Return the (X, Y) coordinate for the center point of the cell that contains the specified text.  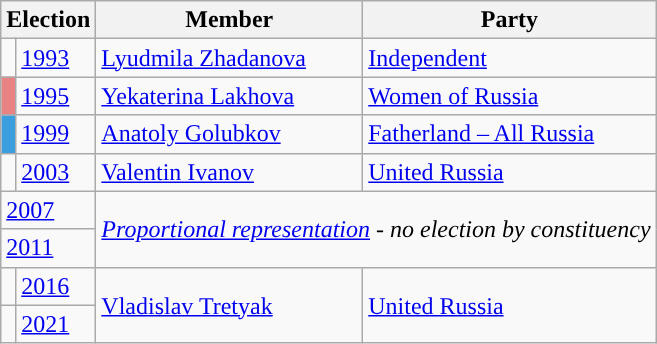
Party (510, 20)
2007 (48, 210)
Member (230, 20)
1995 (56, 96)
Yekaterina Lakhova (230, 96)
Election (48, 20)
1993 (56, 58)
2016 (56, 286)
Valentin Ivanov (230, 172)
Proportional representation - no election by constituency (376, 229)
2011 (48, 248)
Lyudmila Zhadanova (230, 58)
Vladislav Tretyak (230, 305)
Women of Russia (510, 96)
1999 (56, 134)
Anatoly Golubkov (230, 134)
2021 (56, 324)
2003 (56, 172)
Fatherland – All Russia (510, 134)
Independent (510, 58)
